From the cell containing the given text, extract its center point as [X, Y] coordinate. 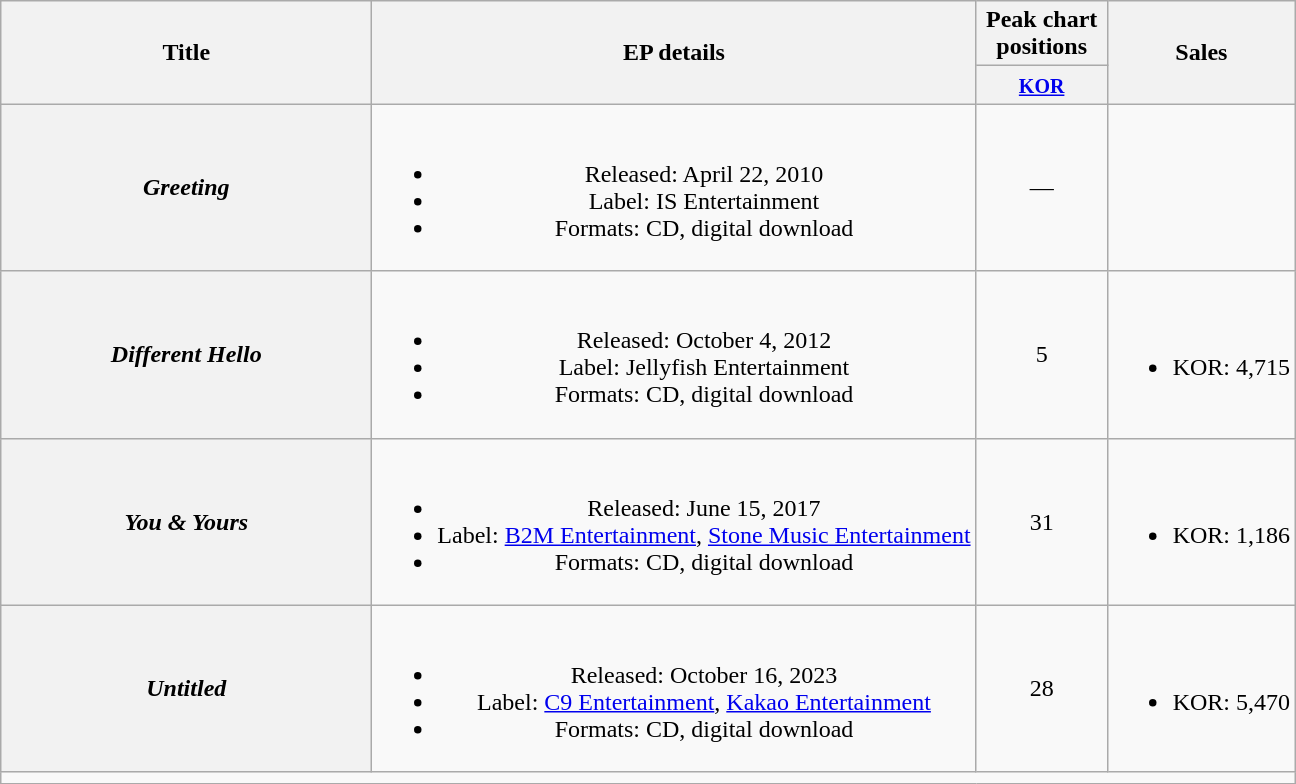
Different Hello [186, 354]
28 [1042, 688]
Released: October 16, 2023Label: C9 Entertainment, Kakao EntertainmentFormats: CD, digital download [674, 688]
5 [1042, 354]
Released: April 22, 2010Label: IS EntertainmentFormats: CD, digital download [674, 188]
EP details [674, 52]
Title [186, 52]
KOR: 1,186 [1201, 522]
Released: October 4, 2012Label: Jellyfish EntertainmentFormats: CD, digital download [674, 354]
KOR: 4,715 [1201, 354]
Greeting [186, 188]
Untitled [186, 688]
Sales [1201, 52]
31 [1042, 522]
Peak chart positions [1042, 34]
KOR: 5,470 [1201, 688]
KOR [1042, 85]
You & Yours [186, 522]
— [1042, 188]
Released: June 15, 2017Label: B2M Entertainment, Stone Music EntertainmentFormats: CD, digital download [674, 522]
